Provide the [X, Y] coordinate of the cell's center where the given text is located.  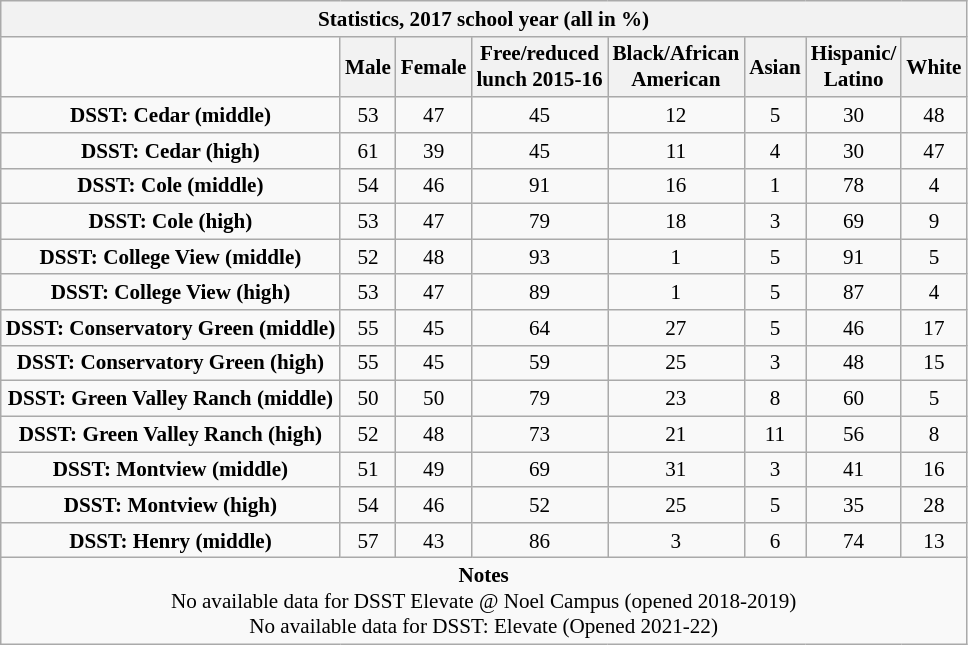
56 [854, 434]
78 [854, 186]
13 [934, 540]
61 [368, 150]
35 [854, 504]
31 [676, 470]
93 [539, 256]
64 [539, 328]
86 [539, 540]
57 [368, 540]
60 [854, 398]
DSST: Cedar (high) [170, 150]
DSST: Montview (high) [170, 504]
9 [934, 222]
DSST: Cole (high) [170, 222]
6 [775, 540]
Black/AfricanAmerican [676, 66]
27 [676, 328]
DSST: Conservatory Green (middle) [170, 328]
21 [676, 434]
Asian [775, 66]
DSST: Henry (middle) [170, 540]
39 [434, 150]
White [934, 66]
87 [854, 292]
DSST: Cedar (middle) [170, 114]
17 [934, 328]
Male [368, 66]
59 [539, 362]
DSST: Cole (middle) [170, 186]
51 [368, 470]
89 [539, 292]
28 [934, 504]
DSST: College View (middle) [170, 256]
15 [934, 362]
DSST: Conservatory Green (high) [170, 362]
DSST: Montview (middle) [170, 470]
23 [676, 398]
Free/reducedlunch 2015-16 [539, 66]
12 [676, 114]
DSST: Green Valley Ranch (high) [170, 434]
NotesNo available data for DSST Elevate @ Noel Campus (opened 2018-2019)No available data for DSST: Elevate (Opened 2021-22) [484, 601]
73 [539, 434]
74 [854, 540]
Statistics, 2017 school year (all in %) [484, 18]
Hispanic/Latino [854, 66]
18 [676, 222]
41 [854, 470]
DSST: College View (high) [170, 292]
DSST: Green Valley Ranch (middle) [170, 398]
43 [434, 540]
49 [434, 470]
Female [434, 66]
